Provide the (x, y) coordinate of the cell's center where the given text is located.  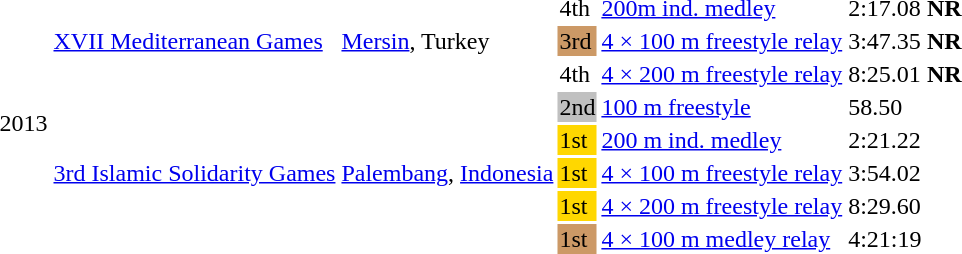
100 m freestyle (722, 107)
2nd (578, 107)
3rd (578, 41)
3rd Islamic Solidarity Games (194, 173)
Palembang, Indonesia (448, 173)
200 m ind. medley (722, 140)
4 × 100 m medley relay (722, 239)
4th (578, 74)
